For the text-containing cell, return its midpoint in [X, Y] coordinate format. 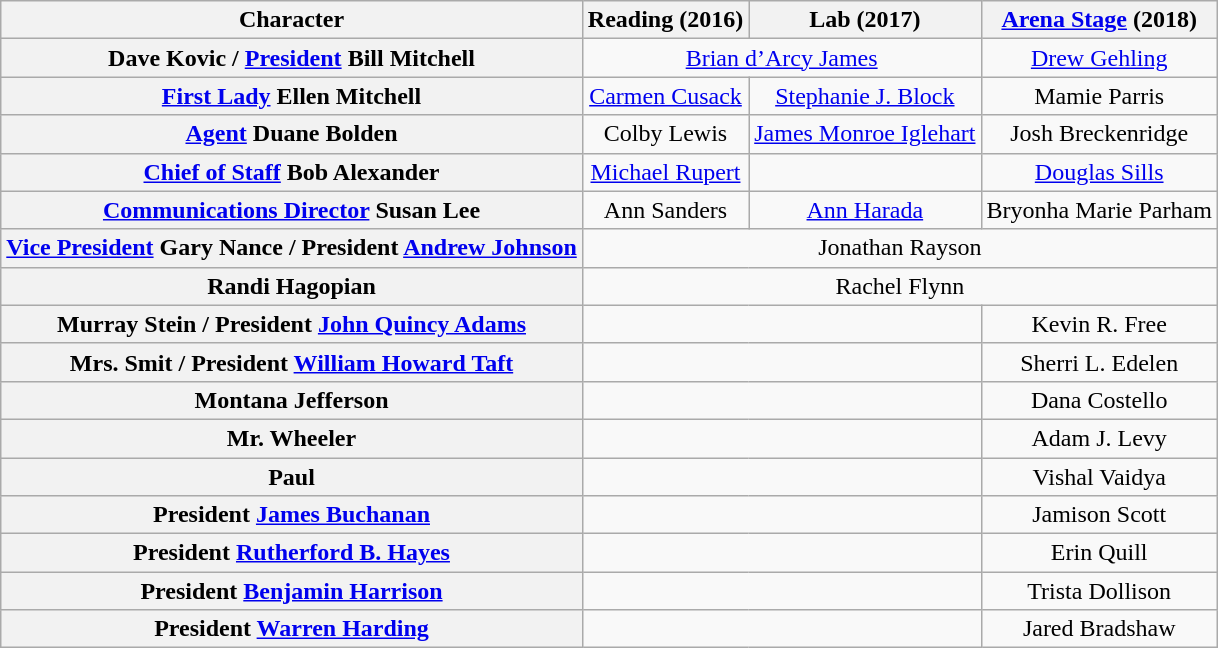
Murray Stein / President John Quincy Adams [292, 324]
Michael Rupert [665, 172]
Dana Costello [1099, 400]
Bryonha Marie Parham [1099, 210]
Jared Bradshaw [1099, 629]
Brian d’Arcy James [782, 58]
First Lady Ellen Mitchell [292, 96]
President Rutherford B. Hayes [292, 553]
Adam J. Levy [1099, 438]
Ann Sanders [665, 210]
Chief of Staff Bob Alexander [292, 172]
Mrs. Smit / President William Howard Taft [292, 362]
Agent Duane Bolden [292, 134]
Jamison Scott [1099, 515]
Dave Kovic / President Bill Mitchell [292, 58]
President Warren Harding [292, 629]
Vice President Gary Nance / President Andrew Johnson [292, 248]
Arena Stage (2018) [1099, 20]
Character [292, 20]
Jonathan Rayson [900, 248]
Colby Lewis [665, 134]
Stephanie J. Block [865, 96]
Josh Breckenridge [1099, 134]
Vishal Vaidya [1099, 477]
Communications Director Susan Lee [292, 210]
Carmen Cusack [665, 96]
President Benjamin Harrison [292, 591]
Douglas Sills [1099, 172]
Randi Hagopian [292, 286]
Reading (2016) [665, 20]
Trista Dollison [1099, 591]
Erin Quill [1099, 553]
President James Buchanan [292, 515]
Sherri L. Edelen [1099, 362]
Lab (2017) [865, 20]
Ann Harada [865, 210]
Mr. Wheeler [292, 438]
Mamie Parris [1099, 96]
Drew Gehling [1099, 58]
Kevin R. Free [1099, 324]
Paul [292, 477]
James Monroe Iglehart [865, 134]
Rachel Flynn [900, 286]
Montana Jefferson [292, 400]
